Return the [x, y] coordinate for the center point of the cell that contains the specified text.  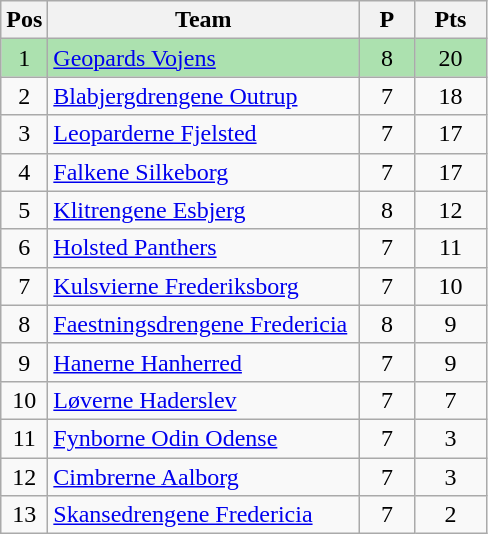
Pos [24, 20]
Hanerne Hanherred [204, 362]
Geopards Vojens [204, 58]
Falkene Silkeborg [204, 172]
Kulsvierne Frederiksborg [204, 286]
18 [450, 96]
Faestningsdrengene Fredericia [204, 324]
5 [24, 210]
Klitrengene Esbjerg [204, 210]
Fynborne Odin Odense [204, 438]
6 [24, 248]
Løverne Haderslev [204, 400]
Cimbrerne Aalborg [204, 477]
Team [204, 20]
20 [450, 58]
P [387, 20]
1 [24, 58]
13 [24, 515]
Holsted Panthers [204, 248]
Leoparderne Fjelsted [204, 134]
Blabjergdrengene Outrup [204, 96]
Pts [450, 20]
4 [24, 172]
Skansedrengene Fredericia [204, 515]
